Extract the (x, y) coordinate from the center of the cell holding the provided text.  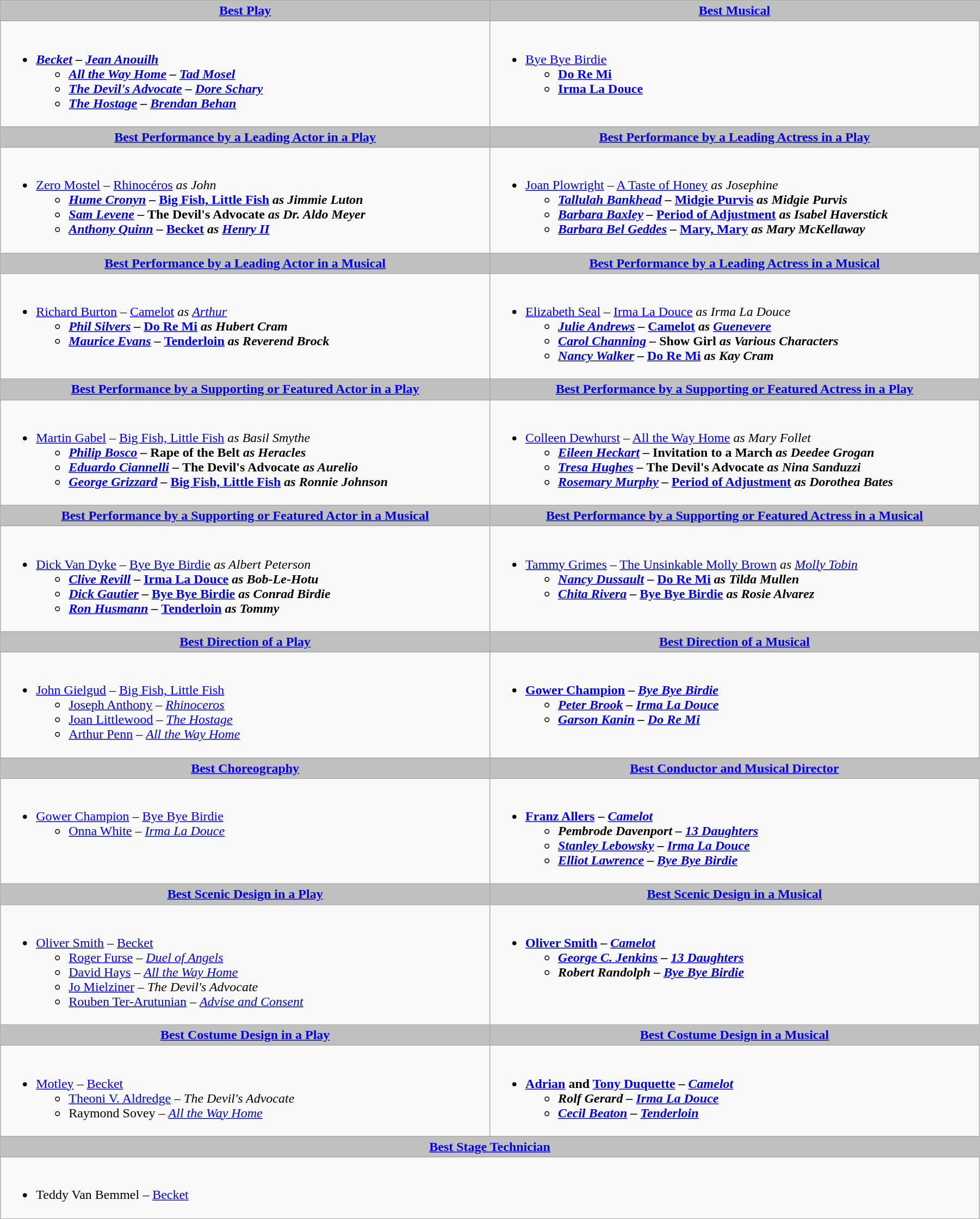
John Gielgud – Big Fish, Little FishJoseph Anthony – RhinocerosJoan Littlewood – The HostageArthur Penn – All the Way Home (245, 705)
Best Costume Design in a Play (245, 1035)
Best Musical (735, 11)
Best Conductor and Musical Director (735, 768)
Best Performance by a Leading Actress in a Play (735, 137)
Adrian and Tony Duquette – CamelotRolf Gerard – Irma La DouceCecil Beaton – Tenderloin (735, 1091)
Best Performance by a Leading Actor in a Play (245, 137)
Best Scenic Design in a Musical (735, 894)
Motley – BecketTheoni V. Aldredge – The Devil's AdvocateRaymond Sovey – All the Way Home (245, 1091)
Gower Champion – Bye Bye BirdiePeter Brook – Irma La DouceGarson Kanin – Do Re Mi (735, 705)
Best Direction of a Play (245, 642)
Best Performance by a Supporting or Featured Actress in a Play (735, 389)
Best Performance by a Supporting or Featured Actor in a Musical (245, 515)
Best Performance by a Leading Actor in a Musical (245, 263)
Best Play (245, 11)
Becket – Jean AnouilhAll the Way Home – Tad MoselThe Devil's Advocate – Dore ScharyThe Hostage – Brendan Behan (245, 74)
Best Stage Technician (490, 1147)
Best Costume Design in a Musical (735, 1035)
Bye Bye BirdieDo Re MiIrma La Douce (735, 74)
Best Choreography (245, 768)
Richard Burton – Camelot as ArthurPhil Silvers – Do Re Mi as Hubert CramMaurice Evans – Tenderloin as Reverend Brock (245, 326)
Tammy Grimes – The Unsinkable Molly Brown as Molly TobinNancy Dussault – Do Re Mi as Tilda MullenChita Rivera – Bye Bye Birdie as Rosie Alvarez (735, 579)
Best Performance by a Leading Actress in a Musical (735, 263)
Best Scenic Design in a Play (245, 894)
Best Performance by a Supporting or Featured Actress in a Musical (735, 515)
Best Direction of a Musical (735, 642)
Franz Allers – CamelotPembrode Davenport – 13 DaughtersStanley Lebowsky – Irma La DouceElliot Lawrence – Bye Bye Birdie (735, 831)
Best Performance by a Supporting or Featured Actor in a Play (245, 389)
Teddy Van Bemmel – Becket (490, 1187)
Gower Champion – Bye Bye BirdieOnna White – Irma La Douce (245, 831)
Oliver Smith – CamelotGeorge C. Jenkins – 13 DaughtersRobert Randolph – Bye Bye Birdie (735, 965)
